Scan for the cell matching the given text and deliver its [X, Y] coordinate at center. 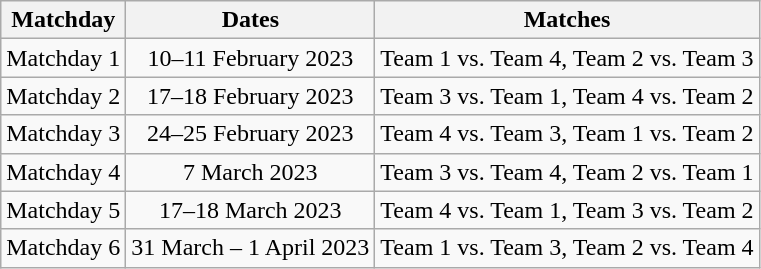
Team 4 vs. Team 3, Team 1 vs. Team 2 [567, 134]
24–25 February 2023 [250, 134]
Team 1 vs. Team 3, Team 2 vs. Team 4 [567, 248]
Team 3 vs. Team 4, Team 2 vs. Team 1 [567, 172]
31 March – 1 April 2023 [250, 248]
Matchday 1 [64, 58]
Matchday 4 [64, 172]
Team 1 vs. Team 4, Team 2 vs. Team 3 [567, 58]
Dates [250, 20]
7 March 2023 [250, 172]
17–18 February 2023 [250, 96]
Matchday [64, 20]
Matches [567, 20]
10–11 February 2023 [250, 58]
Matchday 3 [64, 134]
Matchday 2 [64, 96]
17–18 March 2023 [250, 210]
Team 4 vs. Team 1, Team 3 vs. Team 2 [567, 210]
Team 3 vs. Team 1, Team 4 vs. Team 2 [567, 96]
Matchday 6 [64, 248]
Matchday 5 [64, 210]
